Pinpoint the cell where the given text exists, returning its (x, y) midpoint coordinate. 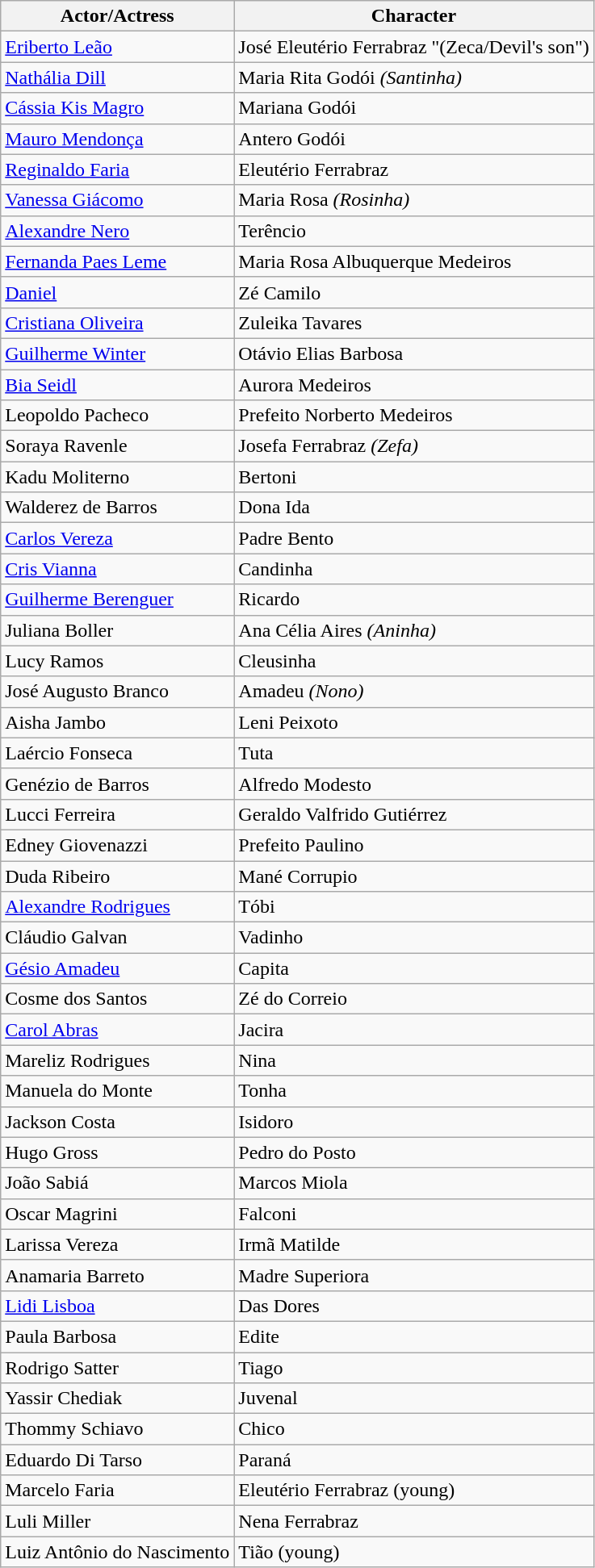
Rodrigo Satter (118, 1368)
Falconi (413, 1214)
Character (413, 16)
Geraldo Valfrido Gutiérrez (413, 814)
Mauro Mendonça (118, 139)
Hugo Gross (118, 1152)
Actor/Actress (118, 16)
Tião (young) (413, 1552)
Tóbi (413, 907)
Leni Peixoto (413, 722)
Vanessa Giácomo (118, 200)
Cosme dos Santos (118, 999)
Maria Rita Godói (Santinha) (413, 77)
Madre Superiora (413, 1275)
Carol Abras (118, 1030)
Chico (413, 1429)
Luiz Antônio do Nascimento (118, 1552)
Marcelo Faria (118, 1491)
Larissa Vereza (118, 1244)
Walderez de Barros (118, 508)
Yassir Chediak (118, 1399)
Luli Miller (118, 1521)
Oscar Magrini (118, 1214)
Padre Bento (413, 538)
Tiago (413, 1368)
Jacira (413, 1030)
Juliana Boller (118, 630)
Carlos Vereza (118, 538)
José Eleutério Ferrabraz "(Zeca/Devil's son") (413, 47)
Cláudio Galvan (118, 938)
Paraná (413, 1460)
Gésio Amadeu (118, 968)
Jackson Costa (118, 1122)
Zuleika Tavares (413, 323)
Duda Ribeiro (118, 876)
Eleutério Ferrabraz (young) (413, 1491)
Mané Corrupio (413, 876)
Kadu Moliterno (118, 477)
Candinha (413, 569)
Edney Giovenazzi (118, 845)
Guilherme Berenguer (118, 600)
Soraya Ravenle (118, 446)
Nina (413, 1060)
Zé Camilo (413, 292)
Cris Vianna (118, 569)
João Sabiá (118, 1183)
Antero Godói (413, 139)
Daniel (118, 292)
Mariana Godói (413, 108)
Das Dores (413, 1306)
Otávio Elias Barbosa (413, 353)
Lucci Ferreira (118, 814)
Tonha (413, 1091)
Aurora Medeiros (413, 385)
Edite (413, 1336)
José Augusto Branco (118, 692)
Bertoni (413, 477)
Cristiana Oliveira (118, 323)
Aisha Jambo (118, 722)
Prefeito Paulino (413, 845)
Capita (413, 968)
Amadeu (Nono) (413, 692)
Irmã Matilde (413, 1244)
Prefeito Norberto Medeiros (413, 416)
Isidoro (413, 1122)
Vadinho (413, 938)
Paula Barbosa (118, 1336)
Bia Seidl (118, 385)
Cássia Kis Magro (118, 108)
Fernanda Paes Leme (118, 261)
Thommy Schiavo (118, 1429)
Lucy Ramos (118, 661)
Juvenal (413, 1399)
Eduardo Di Tarso (118, 1460)
Tuta (413, 753)
Pedro do Posto (413, 1152)
Nena Ferrabraz (413, 1521)
Maria Rosa (Rosinha) (413, 200)
Maria Rosa Albuquerque Medeiros (413, 261)
Ana Célia Aires (Aninha) (413, 630)
Mareliz Rodrigues (118, 1060)
Eriberto Leão (118, 47)
Josefa Ferrabraz (Zefa) (413, 446)
Zé do Correio (413, 999)
Dona Ida (413, 508)
Alexandre Nero (118, 231)
Alexandre Rodrigues (118, 907)
Ricardo (413, 600)
Alfredo Modesto (413, 784)
Eleutério Ferrabraz (413, 169)
Anamaria Barreto (118, 1275)
Terêncio (413, 231)
Guilherme Winter (118, 353)
Laércio Fonseca (118, 753)
Marcos Miola (413, 1183)
Manuela do Monte (118, 1091)
Reginaldo Faria (118, 169)
Cleusinha (413, 661)
Nathália Dill (118, 77)
Genézio de Barros (118, 784)
Lidi Lisboa (118, 1306)
Leopoldo Pacheco (118, 416)
